Identify which cell holds the provided text, then report its [x, y] central coordinate. 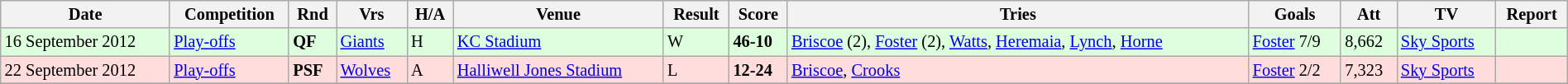
Halliwell Jones Stadium [558, 70]
12-24 [759, 70]
46-10 [759, 42]
H/A [430, 14]
16 September 2012 [86, 42]
Goals [1295, 14]
TV [1446, 14]
8,662 [1369, 42]
Att [1369, 14]
Venue [558, 14]
Briscoe, Crooks [1018, 70]
Foster 2/2 [1295, 70]
Date [86, 14]
Score [759, 14]
Vrs [372, 14]
A [430, 70]
Giants [372, 42]
22 September 2012 [86, 70]
7,323 [1369, 70]
Tries [1018, 14]
Result [696, 14]
Briscoe (2), Foster (2), Watts, Heremaia, Lynch, Horne [1018, 42]
KC Stadium [558, 42]
Wolves [372, 70]
Report [1532, 14]
PSF [313, 70]
W [696, 42]
Competition [229, 14]
QF [313, 42]
Foster 7/9 [1295, 42]
L [696, 70]
H [430, 42]
Rnd [313, 14]
